Identify which cell holds the provided text, then report its [x, y] central coordinate. 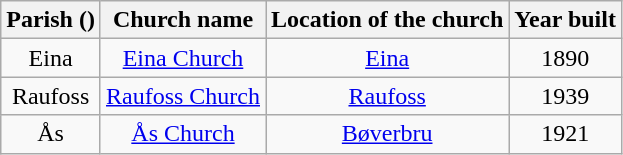
Raufoss Church [182, 96]
Ås [51, 134]
Bøverbru [388, 134]
Church name [182, 20]
1890 [566, 58]
1921 [566, 134]
Ås Church [182, 134]
1939 [566, 96]
Eina Church [182, 58]
Year built [566, 20]
Parish () [51, 20]
Location of the church [388, 20]
